Pinpoint the cell where the given text exists, returning its [x, y] midpoint coordinate. 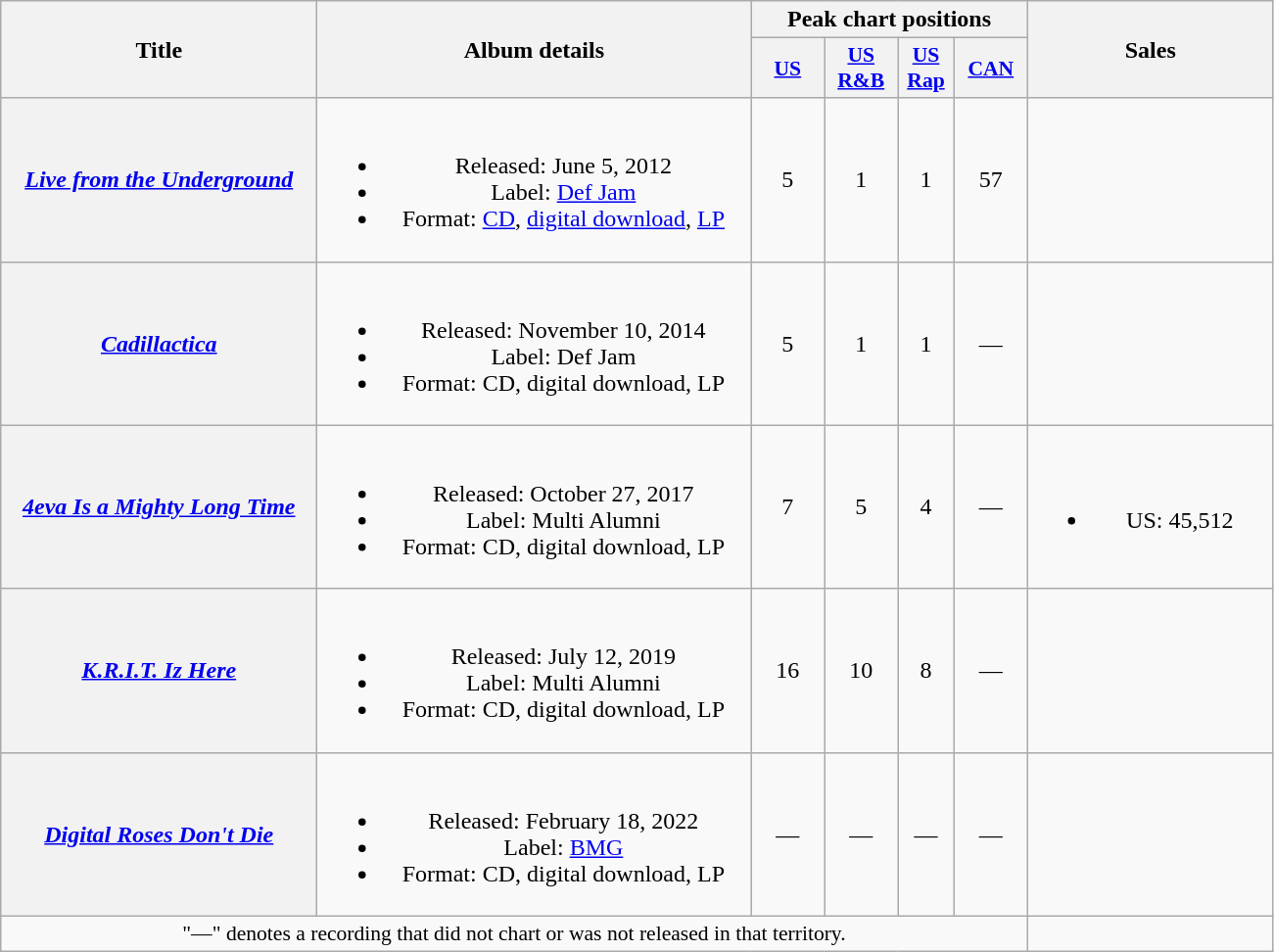
4 [926, 507]
Album details [535, 49]
Released: November 10, 2014Label: Def JamFormat: CD, digital download, LP [535, 343]
Title [159, 49]
US [787, 69]
"—" denotes a recording that did not chart or was not released in that territory. [514, 933]
US: 45,512 [1150, 507]
Released: July 12, 2019Label: Multi AlumniFormat: CD, digital download, LP [535, 670]
Cadillactica [159, 343]
Released: October 27, 2017Label: Multi AlumniFormat: CD, digital download, LP [535, 507]
Peak chart positions [889, 20]
16 [787, 670]
8 [926, 670]
Released: February 18, 2022Label: BMGFormat: CD, digital download, LP [535, 834]
USR&B [862, 69]
Digital Roses Don't Die [159, 834]
Released: June 5, 2012Label: Def JamFormat: CD, digital download, LP [535, 180]
7 [787, 507]
Sales [1150, 49]
4eva Is a Mighty Long Time [159, 507]
CAN [991, 69]
K.R.I.T. Iz Here [159, 670]
US Rap [926, 69]
Live from the Underground [159, 180]
57 [991, 180]
10 [862, 670]
